Find where the given text appears and provide that cell's center as [x, y] coordinate. 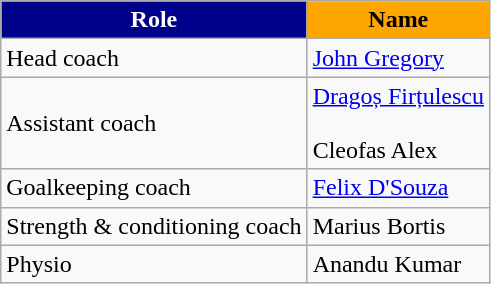
Assistant coach [154, 123]
Role [154, 20]
Goalkeeping coach [154, 188]
John Gregory [398, 58]
Name [398, 20]
Marius Bortis [398, 226]
Strength & conditioning coach [154, 226]
Dragoș Firțulescu Cleofas Alex [398, 123]
Felix D'Souza [398, 188]
Anandu Kumar [398, 264]
Physio [154, 264]
Head coach [154, 58]
